Pinpoint the cell where the given text exists, returning its (x, y) midpoint coordinate. 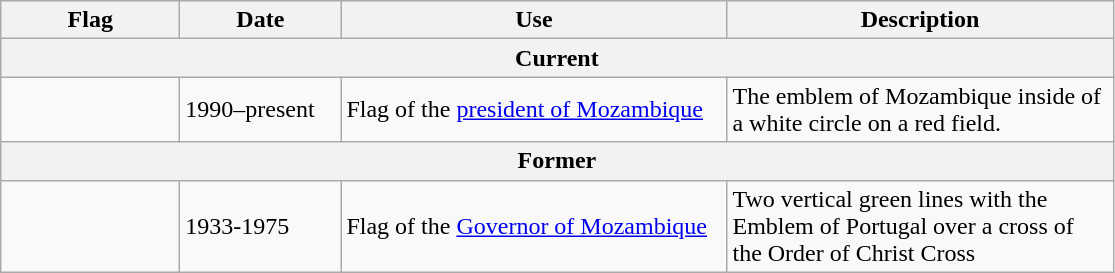
1933-1975 (260, 226)
The emblem of Mozambique inside of a white circle on a red field. (920, 110)
1990–present (260, 110)
Description (920, 20)
Date (260, 20)
Flag of the Governor of Mozambique (534, 226)
Current (557, 58)
Flag (90, 20)
Two vertical green lines with the Emblem of Portugal over a cross of the Order of Christ Cross (920, 226)
Use (534, 20)
Former (557, 161)
Flag of the president of Mozambique (534, 110)
